Detect which cell encompasses the target text, then output its (x, y) center coordinate. 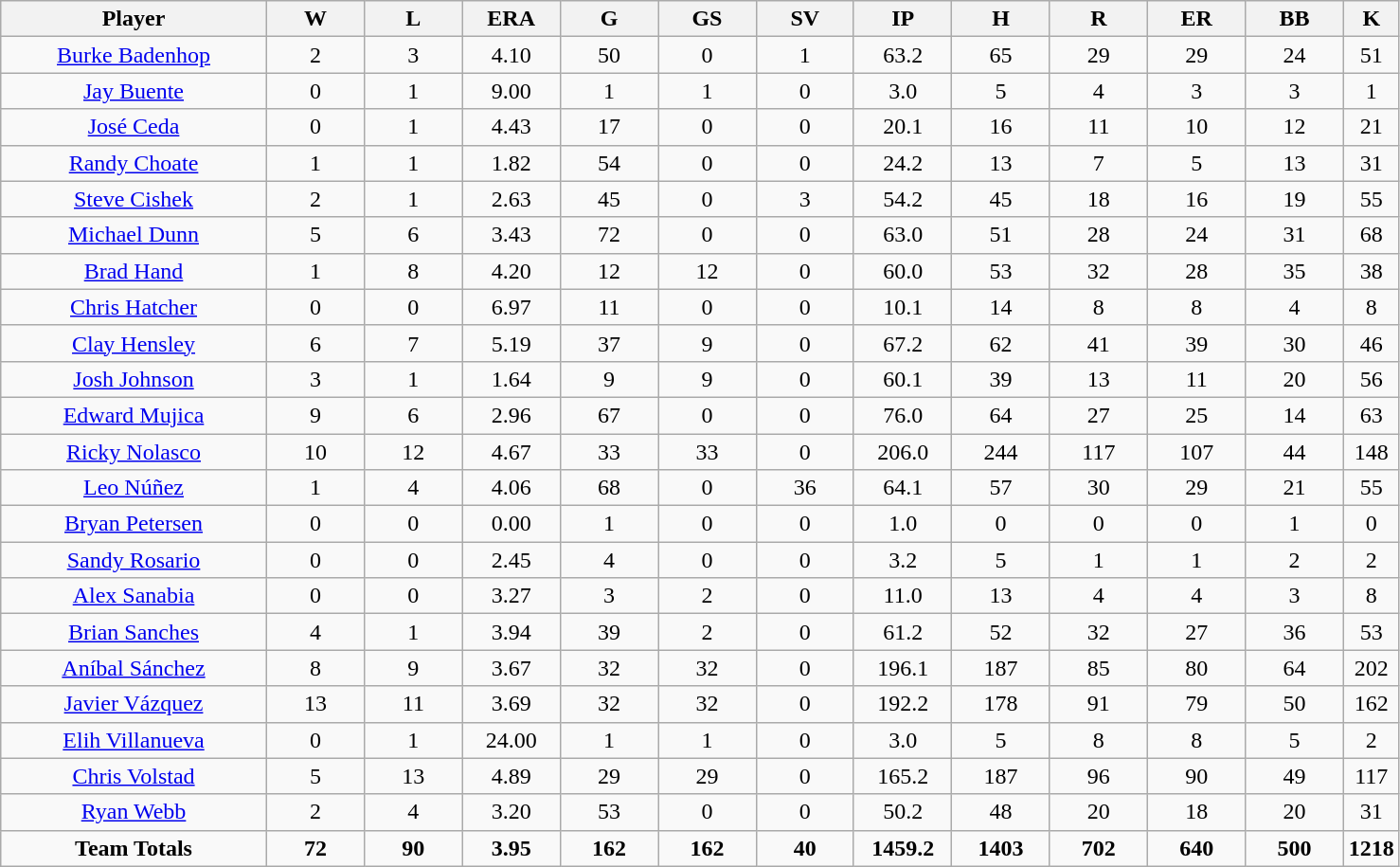
BB (1294, 19)
3.27 (512, 596)
67.2 (902, 343)
2.63 (512, 199)
500 (1294, 848)
96 (1099, 776)
79 (1197, 704)
4.20 (512, 271)
GS (707, 19)
Clay Hensley (135, 343)
Leo Núñez (135, 488)
38 (1372, 271)
Josh Johnson (135, 379)
40 (805, 848)
52 (1000, 632)
19 (1294, 199)
35 (1294, 271)
41 (1099, 343)
206.0 (902, 452)
63 (1372, 415)
54.2 (902, 199)
IP (902, 19)
Brad Hand (135, 271)
165.2 (902, 776)
Burke Badenhop (135, 55)
G (608, 19)
9.00 (512, 91)
SV (805, 19)
48 (1000, 812)
49 (1294, 776)
4.89 (512, 776)
65 (1000, 55)
ERA (512, 19)
Brian Sanches (135, 632)
Chris Volstad (135, 776)
3.2 (902, 560)
1403 (1000, 848)
Ricky Nolasco (135, 452)
4.67 (512, 452)
L (413, 19)
4.43 (512, 127)
57 (1000, 488)
1.0 (902, 524)
24.00 (512, 740)
64.1 (902, 488)
54 (608, 163)
25 (1197, 415)
17 (608, 127)
196.1 (902, 668)
R (1099, 19)
60.1 (902, 379)
Elih Villanueva (135, 740)
62 (1000, 343)
Chris Hatcher (135, 307)
640 (1197, 848)
José Ceda (135, 127)
24.2 (902, 163)
3.95 (512, 848)
3.94 (512, 632)
3.67 (512, 668)
202 (1372, 668)
ER (1197, 19)
Randy Choate (135, 163)
Alex Sanabia (135, 596)
46 (1372, 343)
1.64 (512, 379)
W (314, 19)
2.96 (512, 415)
60.0 (902, 271)
148 (1372, 452)
107 (1197, 452)
1218 (1372, 848)
Bryan Petersen (135, 524)
Player (135, 19)
Ryan Webb (135, 812)
5.19 (512, 343)
3.20 (512, 812)
3.43 (512, 235)
6.97 (512, 307)
192.2 (902, 704)
67 (608, 415)
1.82 (512, 163)
4.10 (512, 55)
4.06 (512, 488)
Edward Mujica (135, 415)
91 (1099, 704)
244 (1000, 452)
11.0 (902, 596)
K (1372, 19)
Michael Dunn (135, 235)
Aníbal Sánchez (135, 668)
1459.2 (902, 848)
3.69 (512, 704)
10.1 (902, 307)
20.1 (902, 127)
702 (1099, 848)
H (1000, 19)
Steve Cishek (135, 199)
63.2 (902, 55)
63.0 (902, 235)
80 (1197, 668)
37 (608, 343)
61.2 (902, 632)
85 (1099, 668)
Sandy Rosario (135, 560)
Jay Buente (135, 91)
Team Totals (135, 848)
178 (1000, 704)
44 (1294, 452)
76.0 (902, 415)
0.00 (512, 524)
50.2 (902, 812)
2.45 (512, 560)
56 (1372, 379)
Javier Vázquez (135, 704)
